Identify which cell holds the provided text, then report its (x, y) central coordinate. 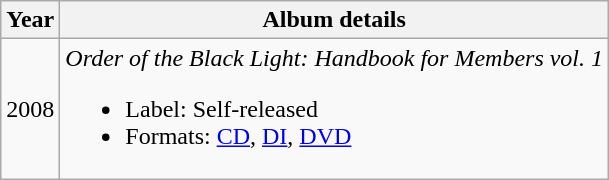
Order of the Black Light: Handbook for Members vol. 1Label: Self-releasedFormats: CD, DI, DVD (334, 109)
2008 (30, 109)
Album details (334, 20)
Year (30, 20)
